Detect which cell encompasses the target text, then output its [X, Y] center coordinate. 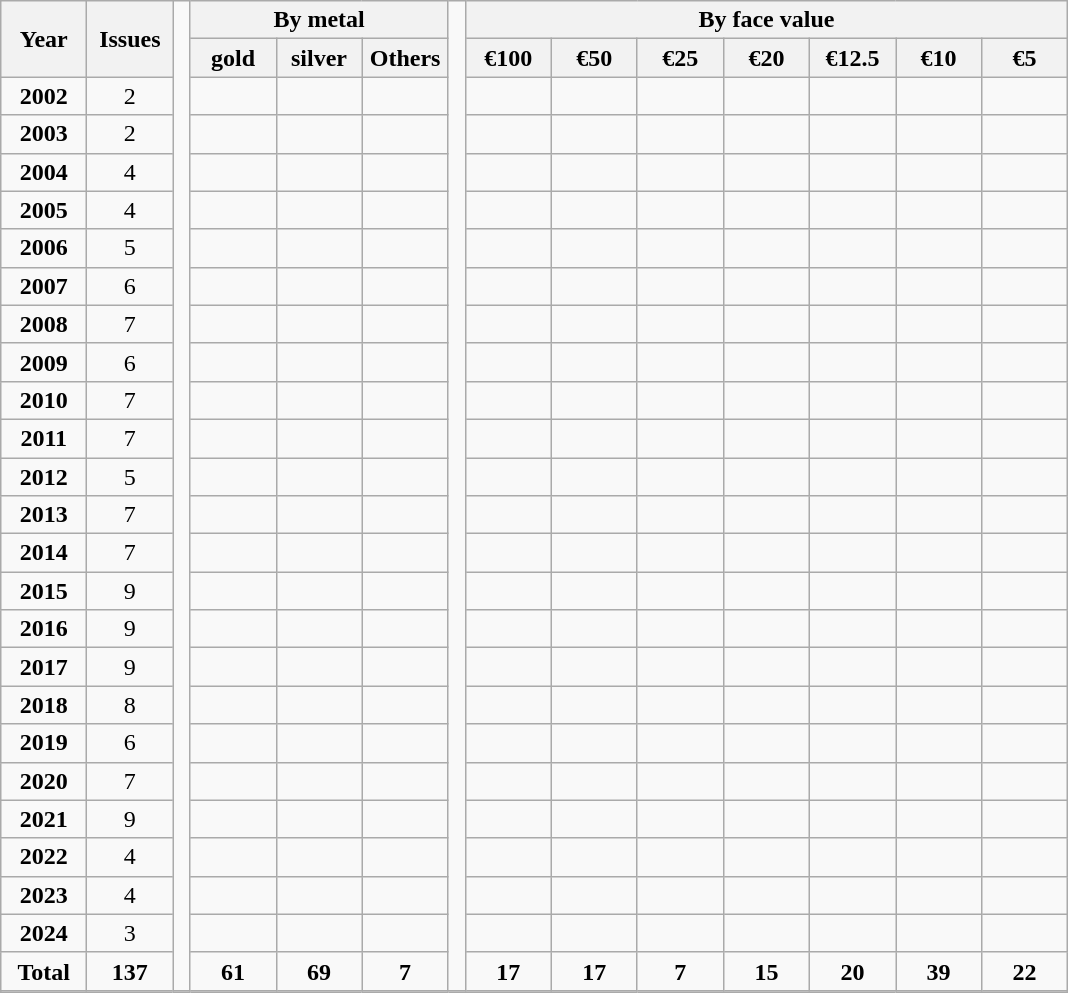
2015 [44, 591]
By metal [319, 20]
€12.5 [852, 58]
15 [766, 971]
2014 [44, 553]
2017 [44, 667]
2010 [44, 400]
20 [852, 971]
2022 [44, 857]
2016 [44, 629]
€20 [766, 58]
Total [44, 971]
2008 [44, 324]
2013 [44, 515]
2019 [44, 743]
2011 [44, 438]
2024 [44, 933]
39 [939, 971]
2012 [44, 477]
2020 [44, 781]
69 [319, 971]
2005 [44, 210]
2003 [44, 134]
silver [319, 58]
€100 [508, 58]
61 [233, 971]
2021 [44, 819]
2018 [44, 705]
2009 [44, 362]
€25 [680, 58]
Issues [130, 39]
€50 [594, 58]
22 [1025, 971]
By face value [766, 20]
gold [233, 58]
2004 [44, 172]
8 [130, 705]
137 [130, 971]
2023 [44, 895]
Year [44, 39]
€10 [939, 58]
2007 [44, 286]
2002 [44, 96]
€5 [1025, 58]
2006 [44, 248]
3 [130, 933]
Others [405, 58]
